Extract the [X, Y] coordinate from the center of the cell holding the provided text.  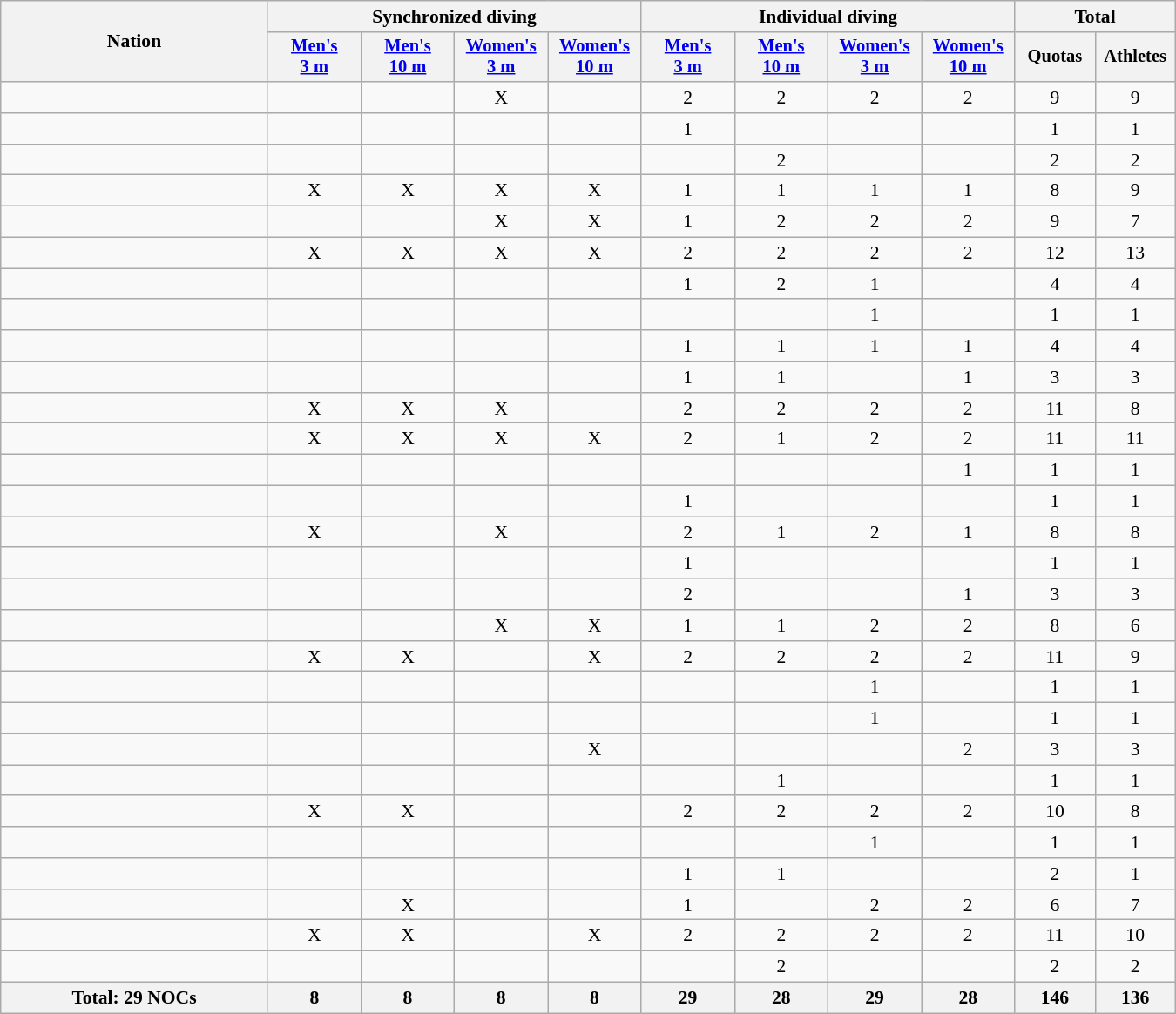
136 [1135, 998]
12 [1055, 253]
Total [1095, 17]
13 [1135, 253]
Quotas [1055, 57]
Athletes [1135, 57]
Total: 29 NOCs [134, 998]
Nation [134, 42]
Individual diving [828, 17]
Synchronized diving [455, 17]
146 [1055, 998]
